Find where the given text appears and provide that cell's center as (X, Y) coordinate. 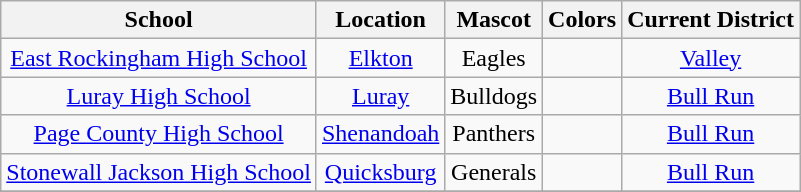
Page County High School (159, 134)
East Rockingham High School (159, 58)
Bulldogs (494, 96)
School (159, 20)
Colors (582, 20)
Luray High School (159, 96)
Quicksburg (380, 172)
Generals (494, 172)
Shenandoah (380, 134)
Panthers (494, 134)
Elkton (380, 58)
Mascot (494, 20)
Eagles (494, 58)
Location (380, 20)
Stonewall Jackson High School (159, 172)
Valley (711, 58)
Current District (711, 20)
Luray (380, 96)
